Pinpoint the cell where the given text exists, returning its (X, Y) midpoint coordinate. 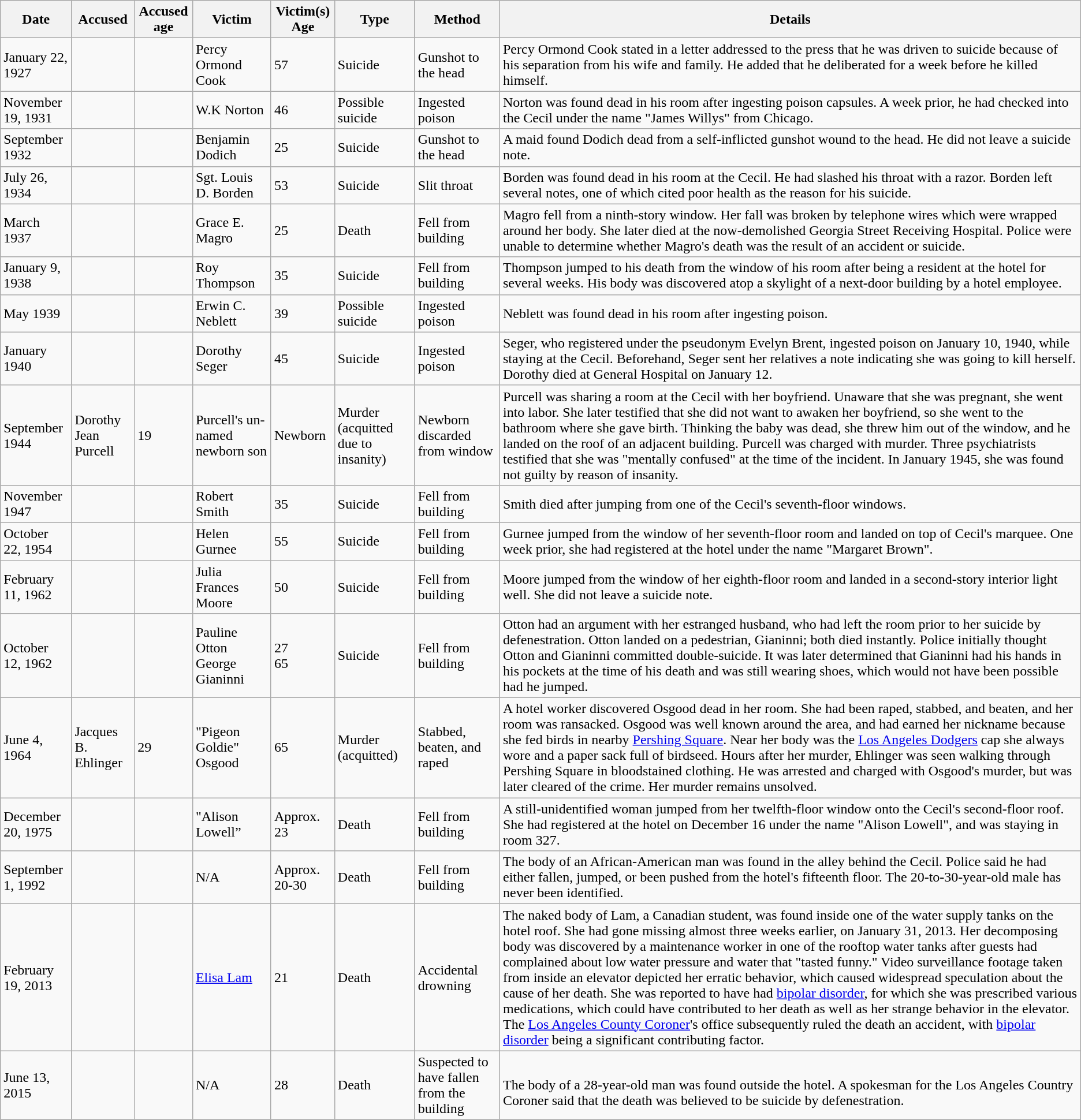
November 1947 (36, 503)
21 (303, 977)
Approx. 20-30 (303, 878)
Victim(s) Age (303, 20)
January 1940 (36, 359)
January 22, 1927 (36, 65)
45 (303, 359)
28 (303, 1085)
Purcell's un-named newborn son (232, 435)
June 13, 2015 (36, 1085)
Suspected to have fallen from the building (457, 1085)
Accused age (164, 20)
Newborn discarded from window (457, 435)
W.K Norton (232, 110)
December 20, 1975 (36, 824)
September 1, 1992 (36, 878)
39 (303, 313)
2765 (303, 656)
Jacques B. Ehlinger (103, 748)
Smith died after jumping from one of the Cecil's seventh-floor windows. (790, 503)
Neblett was found dead in his room after ingesting poison. (790, 313)
Elisa Lam (232, 977)
Grace E. Magro (232, 230)
Slit throat (457, 185)
"Pigeon Goldie" Osgood (232, 748)
A maid found Dodich dead from a self-inflicted gunshot wound to the head. He did not leave a suicide note. (790, 148)
January 9, 1938 (36, 276)
November 19, 1931 (36, 110)
Details (790, 20)
50 (303, 587)
Dorothy Jean Purcell (103, 435)
Dorothy Seger (232, 359)
53 (303, 185)
65 (303, 748)
46 (303, 110)
Stabbed, beaten, and raped (457, 748)
55 (303, 542)
Roy Thompson (232, 276)
Moore jumped from the window of her eighth-floor room and landed in a second-story interior light well. She did not leave a suicide note. (790, 587)
Murder (acquitted due to insanity) (374, 435)
Pauline Otton George Gianinni (232, 656)
Julia Frances Moore (232, 587)
"Alison Lowell” (232, 824)
February 19, 2013 (36, 977)
Approx. 23 (303, 824)
July 26, 1934 (36, 185)
Accused (103, 20)
Robert Smith (232, 503)
June 4, 1964 (36, 748)
Type (374, 20)
Victim (232, 20)
Sgt. Louis D. Borden (232, 185)
Benjamin Dodich (232, 148)
September 1944 (36, 435)
Accidental drowning (457, 977)
March 1937 (36, 230)
Erwin C. Neblett (232, 313)
October 12, 1962 (36, 656)
19 (164, 435)
Murder (acquitted) (374, 748)
September 1932 (36, 148)
May 1939 (36, 313)
February 11, 1962 (36, 587)
29 (164, 748)
Helen Gurnee (232, 542)
Method (457, 20)
October 22, 1954 (36, 542)
Newborn (303, 435)
Date (36, 20)
57 (303, 65)
Percy Ormond Cook (232, 65)
